For the text-containing cell, return its midpoint in [x, y] coordinate format. 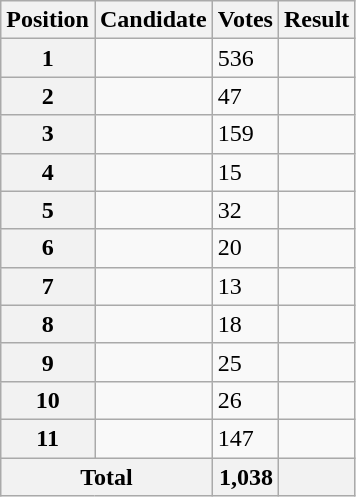
47 [245, 96]
9 [48, 362]
32 [245, 210]
15 [245, 172]
Total [107, 477]
8 [48, 324]
11 [48, 438]
26 [245, 400]
Votes [245, 20]
Position [48, 20]
3 [48, 134]
10 [48, 400]
159 [245, 134]
7 [48, 286]
4 [48, 172]
6 [48, 248]
18 [245, 324]
20 [245, 248]
147 [245, 438]
2 [48, 96]
1 [48, 58]
5 [48, 210]
25 [245, 362]
1,038 [245, 477]
13 [245, 286]
Candidate [153, 20]
Result [316, 20]
536 [245, 58]
